Pinpoint the cell where the given text exists, returning its (X, Y) midpoint coordinate. 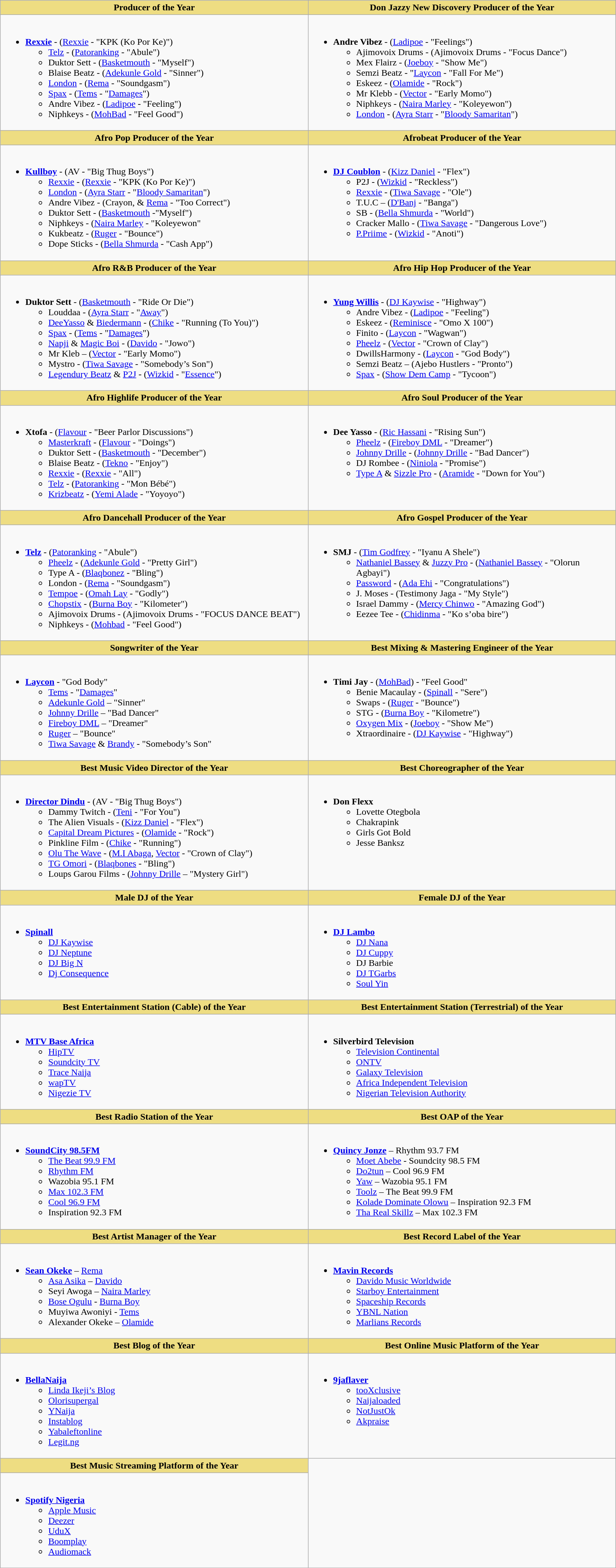
Mavin RecordsDavido Music WorldwideStarboy EntertainmentSpaceship RecordsYBNL NationMarlians Records (462, 1291)
Best Radio Station of the Year (154, 1117)
Sean Okeke – RemaAsa Asika – DavidoSeyi Awoga – Naira MarleyBose Ogulu - Burna BoyMuyiwa Awoniyi - TemsAlexander Okeke – Olamide (154, 1291)
SoundCity 98.5FMThe Beat 99.9 FMRhythm FMWazobia 95.1 FMMax 102.3 FMCool 96.9 FMInspiration 92.3 FM (154, 1177)
Best Choreographer of the Year (462, 768)
Producer of the Year (154, 8)
MTV Base AfricaHipTVSoundcity TVTrace NaijawapTVNigezie TV (154, 1062)
Afro R&B Producer of the Year (154, 268)
Best Entertainment Station (Terrestrial) of the Year (462, 1007)
Best Artist Manager of the Year (154, 1236)
Don FlexxLovette OtegbolaChakrapinkGirls Got BoldJesse Banksz (462, 833)
Afro Pop Producer of the Year (154, 138)
Don Jazzy New Discovery Producer of the Year (462, 8)
Best OAP of the Year (462, 1117)
Afro Dancehall Producer of the Year (154, 518)
Songwriter of the Year (154, 648)
Best Blog of the Year (154, 1346)
Male DJ of the Year (154, 898)
Best Entertainment Station (Cable) of the Year (154, 1007)
Best Record Label of the Year (462, 1236)
Afro Soul Producer of the Year (462, 398)
Best Mixing & Mastering Engineer of the Year (462, 648)
Afrobeat Producer of the Year (462, 138)
Best Music Streaming Platform of the Year (154, 1465)
SpinallDJ KaywiseDJ NeptuneDJ Big NDj Consequence (154, 953)
Best Music Video Director of the Year (154, 768)
Female DJ of the Year (462, 898)
DJ LamboDJ NanaDJ CuppyDJ BarbieDJ TGarbsSoul Yin (462, 953)
Spotify NigeriaApple MusicDeezerUduXBoomplayAudiomack (154, 1520)
Best Online Music Platform of the Year (462, 1346)
Silverbird TelevisionTelevision ContinentalONTVGalaxy TelevisionAfrica Independent TelevisionNigerian Television Authority (462, 1062)
BellaNaijaLinda Ikeji’s BlogOlorisupergalYNaijaInstablogYabaleftonlineLegit.ng (154, 1405)
Afro Highlife Producer of the Year (154, 398)
9jaflavertooXclusiveNaijaloadedNotJustOkAkpraise (462, 1405)
Afro Hip Hop Producer of the Year (462, 268)
Afro Gospel Producer of the Year (462, 518)
